Find where the given text appears and provide that cell's center as (x, y) coordinate. 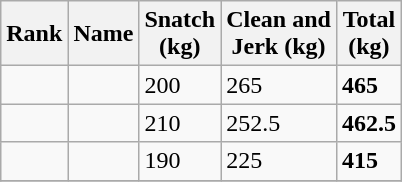
265 (279, 85)
465 (368, 85)
190 (180, 161)
Clean and Jerk (kg) (279, 34)
Rank (34, 34)
252.5 (279, 123)
Snatch (kg) (180, 34)
200 (180, 85)
462.5 (368, 123)
225 (279, 161)
Total (kg) (368, 34)
Name (104, 34)
210 (180, 123)
415 (368, 161)
